Capture the cell that displays the provided text and extract its (x, y) central coordinate. 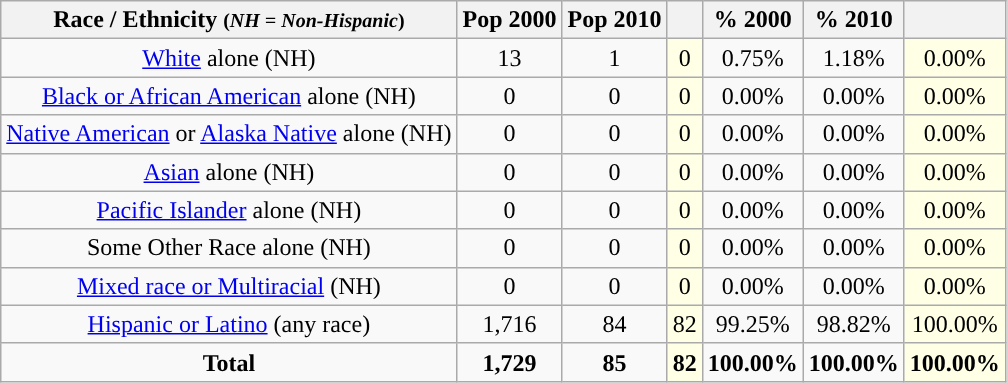
Pacific Islander alone (NH) (229, 210)
Race / Ethnicity (NH = Non-Hispanic) (229, 20)
1,729 (510, 362)
1 (614, 58)
Hispanic or Latino (any race) (229, 324)
Mixed race or Multiracial (NH) (229, 286)
1.18% (854, 58)
Some Other Race alone (NH) (229, 248)
1,716 (510, 324)
Pop 2000 (510, 20)
99.25% (752, 324)
84 (614, 324)
% 2000 (752, 20)
Total (229, 362)
Pop 2010 (614, 20)
White alone (NH) (229, 58)
98.82% (854, 324)
% 2010 (854, 20)
85 (614, 362)
Asian alone (NH) (229, 172)
Native American or Alaska Native alone (NH) (229, 134)
0.75% (752, 58)
13 (510, 58)
Black or African American alone (NH) (229, 96)
